Identify which cell holds the provided text, then report its (X, Y) central coordinate. 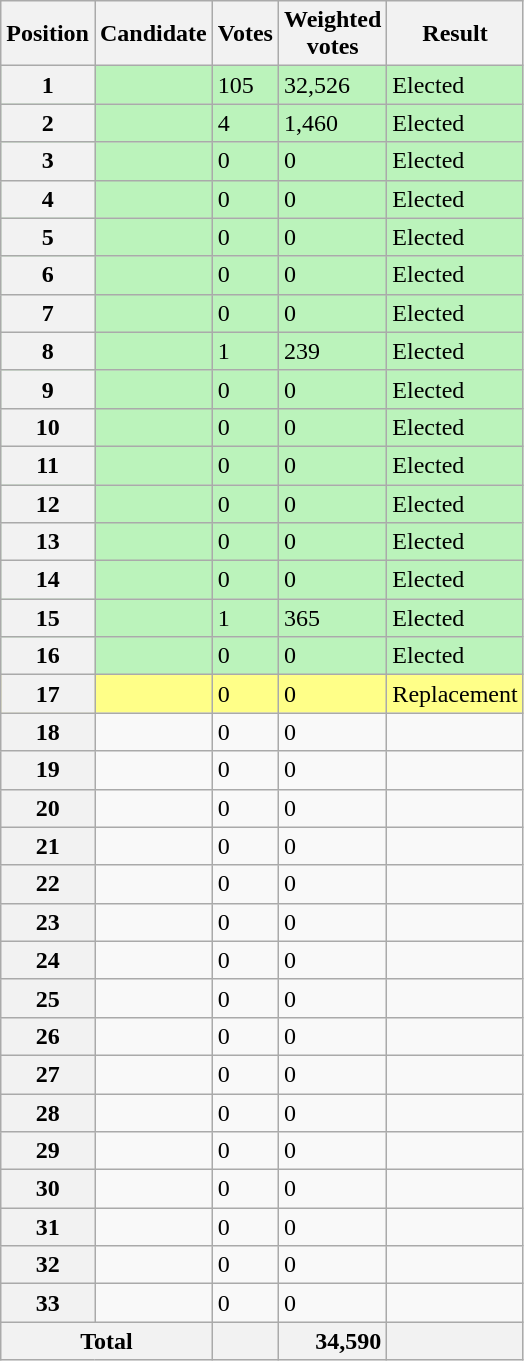
10 (48, 427)
20 (48, 808)
34,590 (332, 1341)
11 (48, 465)
13 (48, 542)
Candidate (153, 34)
30 (48, 1189)
9 (48, 389)
29 (48, 1151)
28 (48, 1113)
25 (48, 998)
365 (332, 618)
1,460 (332, 123)
Position (48, 34)
17 (48, 694)
239 (332, 351)
6 (48, 275)
3 (48, 161)
Result (455, 34)
8 (48, 351)
14 (48, 580)
Votes (245, 34)
32,526 (332, 85)
12 (48, 503)
5 (48, 237)
33 (48, 1303)
21 (48, 846)
Replacement (455, 694)
18 (48, 732)
23 (48, 922)
32 (48, 1265)
31 (48, 1227)
2 (48, 123)
Total (107, 1341)
105 (245, 85)
7 (48, 313)
Weightedvotes (332, 34)
24 (48, 960)
22 (48, 884)
19 (48, 770)
27 (48, 1074)
15 (48, 618)
16 (48, 656)
26 (48, 1036)
